Extract the (x, y) coordinate from the center of the cell holding the provided text.  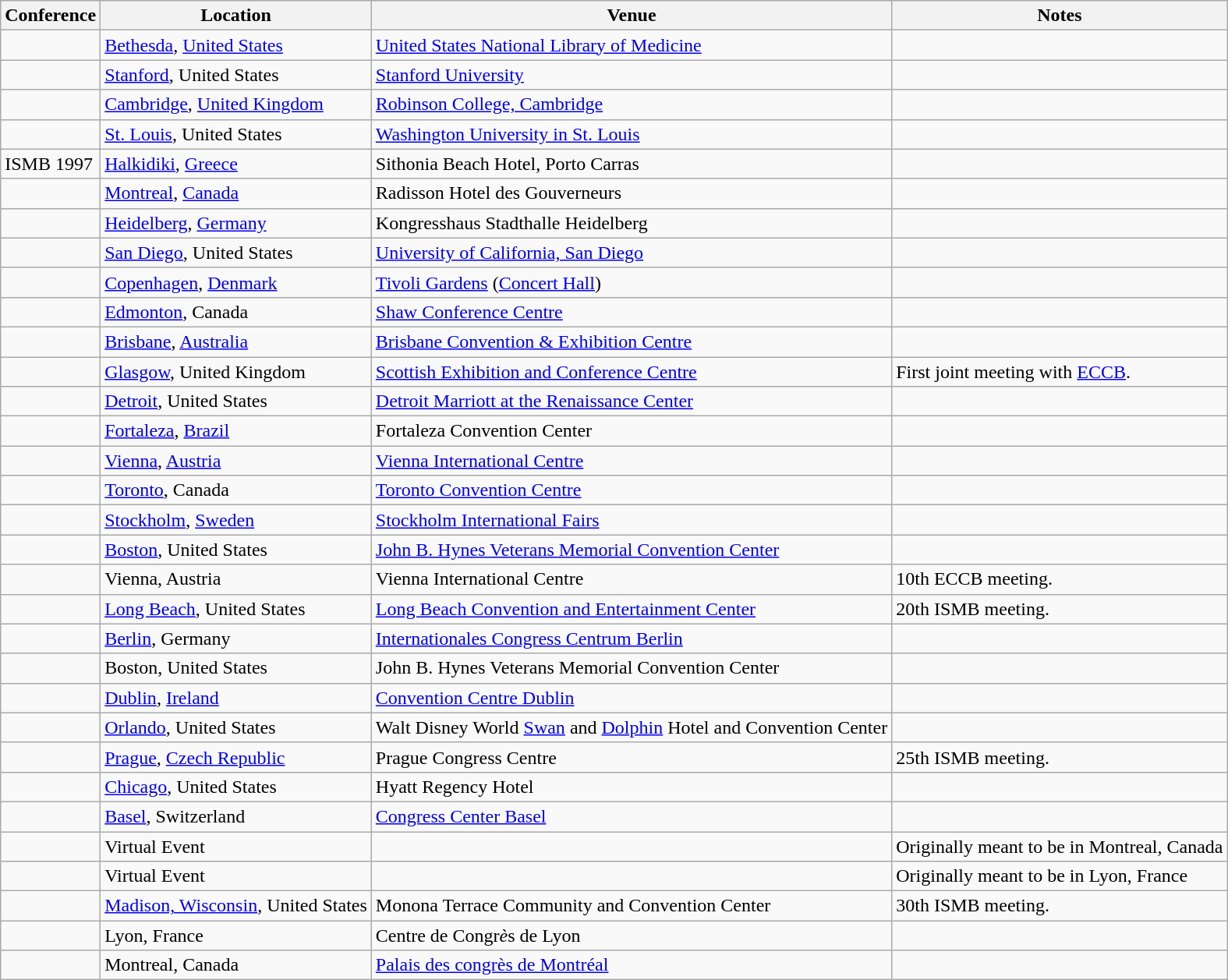
Stanford University (632, 75)
Long Beach, United States (236, 609)
Toronto, Canada (236, 490)
First joint meeting with ECCB. (1060, 372)
Originally meant to be in Montreal, Canada (1060, 846)
Fortaleza Convention Center (632, 431)
Edmonton, Canada (236, 312)
Congress Center Basel (632, 816)
Heidelberg, Germany (236, 223)
Venue (632, 16)
Madison, Wisconsin, United States (236, 906)
ISMB 1997 (51, 164)
Bethesda, United States (236, 45)
Brisbane Convention & Exhibition Centre (632, 341)
Toronto Convention Centre (632, 490)
Shaw Conference Centre (632, 312)
Notes (1060, 16)
Detroit, United States (236, 402)
Convention Centre Dublin (632, 698)
Scottish Exhibition and Conference Centre (632, 372)
Orlando, United States (236, 727)
Prague Congress Centre (632, 757)
San Diego, United States (236, 253)
Tivoli Gardens (Concert Hall) (632, 282)
20th ISMB meeting. (1060, 609)
Conference (51, 16)
Copenhagen, Denmark (236, 282)
Sithonia Beach Hotel, Porto Carras (632, 164)
Stanford, United States (236, 75)
Basel, Switzerland (236, 816)
Chicago, United States (236, 787)
Washington University in St. Louis (632, 134)
Location (236, 16)
St. Louis, United States (236, 134)
Stockholm International Fairs (632, 520)
Brisbane, Australia (236, 341)
Cambridge, United Kingdom (236, 104)
Berlin, Germany (236, 639)
Detroit Marriott at the Renaissance Center (632, 402)
25th ISMB meeting. (1060, 757)
Fortaleza, Brazil (236, 431)
Halkidiki, Greece (236, 164)
Lyon, France (236, 936)
Walt Disney World Swan and Dolphin Hotel and Convention Center (632, 727)
Palais des congrès de Montréal (632, 965)
Internationales Congress Centrum Berlin (632, 639)
Long Beach Convention and Entertainment Center (632, 609)
Centre de Congrès de Lyon (632, 936)
Hyatt Regency Hotel (632, 787)
Robinson College, Cambridge (632, 104)
Radisson Hotel des Gouverneurs (632, 193)
Prague, Czech Republic (236, 757)
University of California, San Diego (632, 253)
Kongresshaus Stadthalle Heidelberg (632, 223)
Stockholm, Sweden (236, 520)
Glasgow, United Kingdom (236, 372)
30th ISMB meeting. (1060, 906)
Originally meant to be in Lyon, France (1060, 876)
Dublin, Ireland (236, 698)
10th ECCB meeting. (1060, 579)
United States National Library of Medicine (632, 45)
Monona Terrace Community and Convention Center (632, 906)
